Determine the [X, Y] coordinate at the center of the cell enclosing the given text.  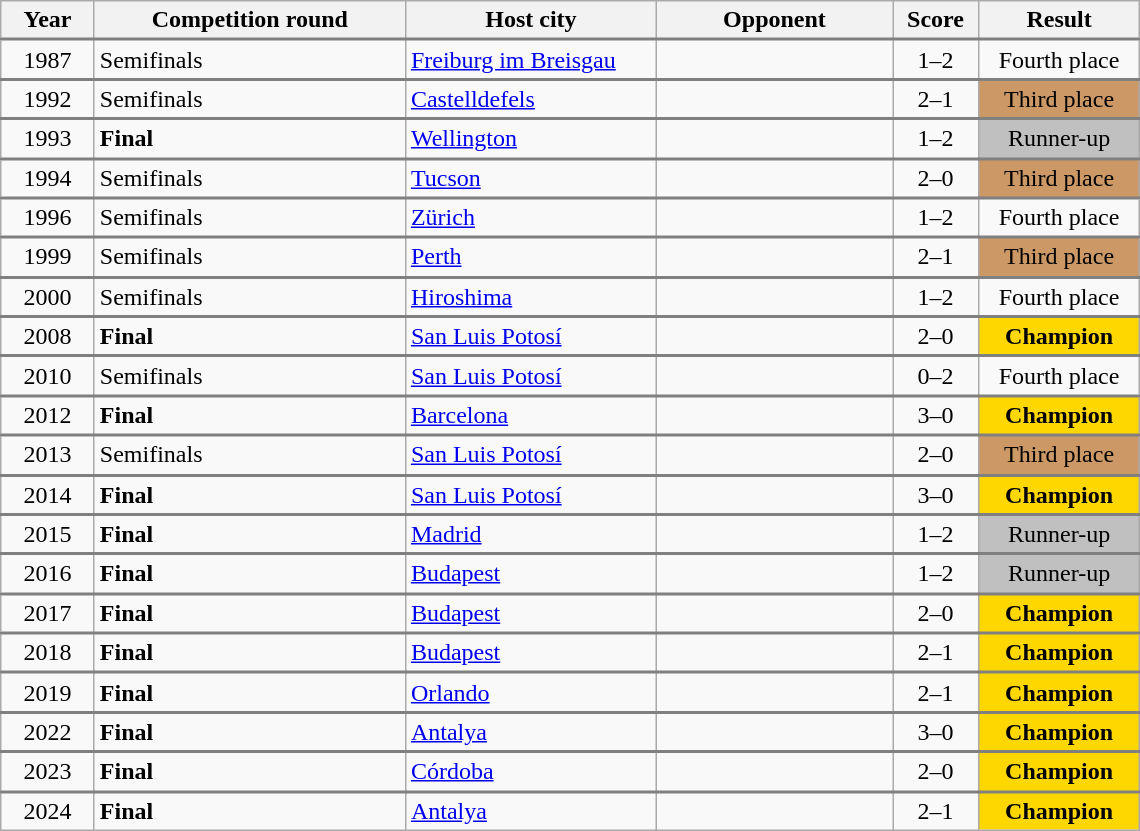
2024 [48, 810]
1992 [48, 99]
2015 [48, 534]
2016 [48, 574]
Perth [530, 257]
Host city [530, 20]
2012 [48, 416]
2018 [48, 653]
2019 [48, 693]
Score [935, 20]
1996 [48, 218]
2013 [48, 455]
0–2 [935, 376]
1987 [48, 60]
Castelldefels [530, 99]
Hiroshima [530, 297]
2000 [48, 297]
Wellington [530, 139]
1999 [48, 257]
Competition round [250, 20]
2017 [48, 613]
Tucson [530, 178]
2022 [48, 732]
Córdoba [530, 772]
Zürich [530, 218]
Barcelona [530, 416]
Orlando [530, 693]
Result [1060, 20]
2023 [48, 772]
2010 [48, 376]
1994 [48, 178]
Opponent [774, 20]
1993 [48, 139]
2014 [48, 495]
Madrid [530, 534]
2008 [48, 336]
Year [48, 20]
Freiburg im Breisgau [530, 60]
